Extract the [X, Y] coordinate from the center of the cell holding the provided text.  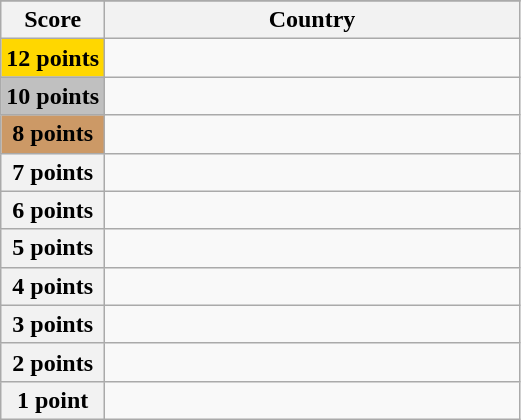
12 points [53, 58]
10 points [53, 96]
2 points [53, 362]
4 points [53, 286]
1 point [53, 400]
3 points [53, 324]
5 points [53, 248]
8 points [53, 134]
Score [53, 20]
6 points [53, 210]
7 points [53, 172]
Country [312, 20]
